Search for the cell housing the specified text and yield its [X, Y] center coordinate. 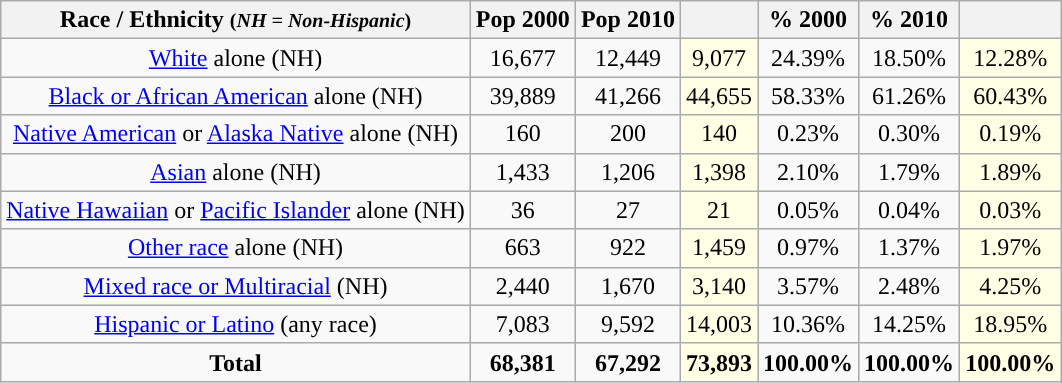
18.95% [1010, 324]
1.79% [910, 172]
12.28% [1010, 58]
41,266 [628, 96]
1.97% [1010, 248]
Other race alone (NH) [236, 248]
Pop 2000 [522, 20]
0.05% [808, 210]
60.43% [1010, 96]
0.04% [910, 210]
White alone (NH) [236, 58]
10.36% [808, 324]
39,889 [522, 96]
21 [718, 210]
922 [628, 248]
200 [628, 134]
3.57% [808, 286]
Hispanic or Latino (any race) [236, 324]
Native Hawaiian or Pacific Islander alone (NH) [236, 210]
18.50% [910, 58]
9,077 [718, 58]
160 [522, 134]
663 [522, 248]
3,140 [718, 286]
44,655 [718, 96]
Race / Ethnicity (NH = Non-Hispanic) [236, 20]
1.37% [910, 248]
0.03% [1010, 210]
36 [522, 210]
68,381 [522, 362]
Asian alone (NH) [236, 172]
% 2010 [910, 20]
140 [718, 134]
% 2000 [808, 20]
14,003 [718, 324]
Mixed race or Multiracial (NH) [236, 286]
58.33% [808, 96]
2.48% [910, 286]
67,292 [628, 362]
Total [236, 362]
7,083 [522, 324]
2,440 [522, 286]
0.30% [910, 134]
4.25% [1010, 286]
0.19% [1010, 134]
16,677 [522, 58]
24.39% [808, 58]
2.10% [808, 172]
27 [628, 210]
0.23% [808, 134]
14.25% [910, 324]
73,893 [718, 362]
1.89% [1010, 172]
1,670 [628, 286]
1,459 [718, 248]
1,206 [628, 172]
9,592 [628, 324]
Black or African American alone (NH) [236, 96]
Native American or Alaska Native alone (NH) [236, 134]
1,398 [718, 172]
1,433 [522, 172]
61.26% [910, 96]
Pop 2010 [628, 20]
0.97% [808, 248]
12,449 [628, 58]
